Identify which cell holds the provided text, then report its (x, y) central coordinate. 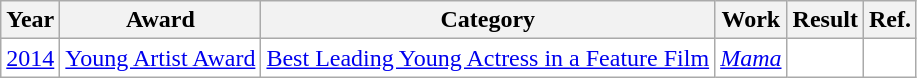
2014 (30, 58)
Year (30, 20)
Category (488, 20)
Best Leading Young Actress in a Feature Film (488, 58)
Ref. (890, 20)
Mama (751, 58)
Award (160, 20)
Work (751, 20)
Result (825, 20)
Young Artist Award (160, 58)
